Extract the (X, Y) coordinate from the center of the cell holding the provided text.  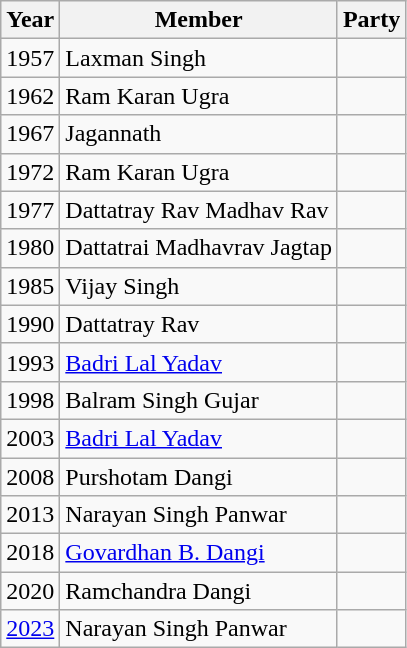
1998 (30, 400)
Balram Singh Gujar (199, 400)
Vijay Singh (199, 286)
2008 (30, 477)
Member (199, 20)
Laxman Singh (199, 58)
2018 (30, 553)
Purshotam Dangi (199, 477)
1972 (30, 172)
Dattatray Rav Madhav Rav (199, 210)
Govardhan B. Dangi (199, 553)
Party (371, 20)
Ramchandra Dangi (199, 591)
1980 (30, 248)
1962 (30, 96)
1977 (30, 210)
2020 (30, 591)
1957 (30, 58)
Dattatray Rav (199, 324)
1967 (30, 134)
2023 (30, 629)
2003 (30, 438)
1985 (30, 286)
1993 (30, 362)
Year (30, 20)
Dattatrai Madhavrav Jagtap (199, 248)
Jagannath (199, 134)
2013 (30, 515)
1990 (30, 324)
